Locate the cell with the specified text and output its (x, y) center coordinate. 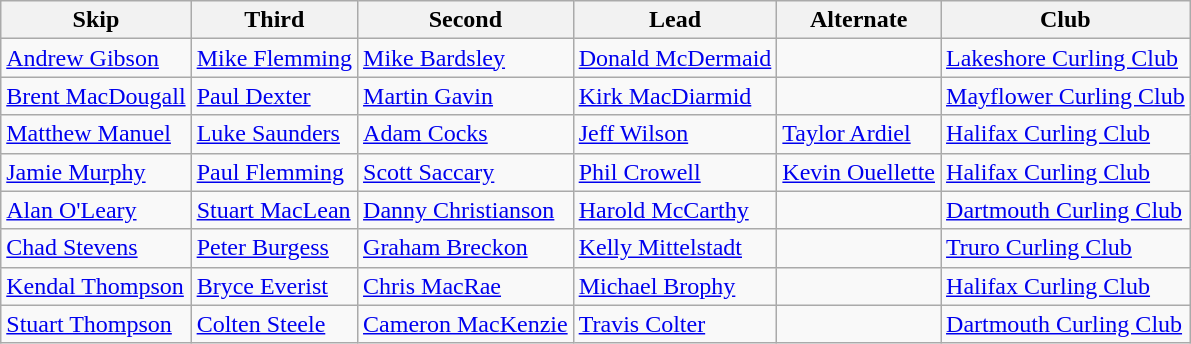
Stuart Thompson (96, 324)
Brent MacDougall (96, 96)
Chad Stevens (96, 248)
Peter Burgess (274, 248)
Danny Christianson (466, 210)
Harold McCarthy (675, 210)
Kelly Mittelstadt (675, 248)
Mike Flemming (274, 58)
Scott Saccary (466, 172)
Travis Colter (675, 324)
Taylor Ardiel (859, 134)
Mayflower Curling Club (1066, 96)
Mike Bardsley (466, 58)
Skip (96, 20)
Michael Brophy (675, 286)
Alternate (859, 20)
Kirk MacDiarmid (675, 96)
Lead (675, 20)
Truro Curling Club (1066, 248)
Matthew Manuel (96, 134)
Andrew Gibson (96, 58)
Donald McDermaid (675, 58)
Stuart MacLean (274, 210)
Martin Gavin (466, 96)
Club (1066, 20)
Graham Breckon (466, 248)
Kevin Ouellette (859, 172)
Paul Flemming (274, 172)
Alan O'Leary (96, 210)
Third (274, 20)
Chris MacRae (466, 286)
Luke Saunders (274, 134)
Jamie Murphy (96, 172)
Phil Crowell (675, 172)
Cameron MacKenzie (466, 324)
Bryce Everist (274, 286)
Second (466, 20)
Kendal Thompson (96, 286)
Jeff Wilson (675, 134)
Paul Dexter (274, 96)
Lakeshore Curling Club (1066, 58)
Adam Cocks (466, 134)
Colten Steele (274, 324)
